From the cell containing the given text, extract its center point as [x, y] coordinate. 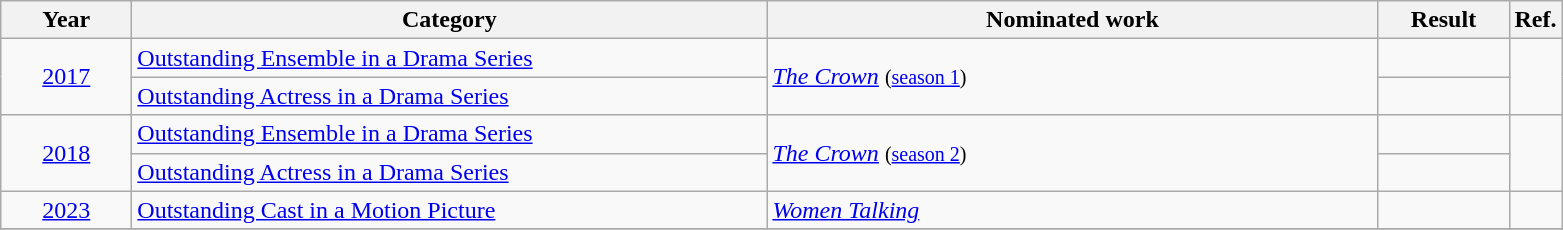
2017 [66, 77]
Nominated work [1072, 20]
Women Talking [1072, 210]
Result [1444, 20]
2023 [66, 210]
Ref. [1536, 20]
The Crown (season 1) [1072, 77]
Category [450, 20]
Outstanding Cast in a Motion Picture [450, 210]
2018 [66, 153]
Year [66, 20]
The Crown (season 2) [1072, 153]
